Locate the cell with the specified text and output its (X, Y) center coordinate. 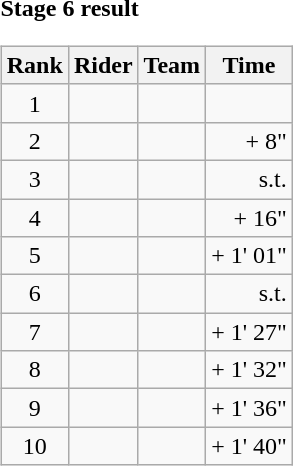
2 (34, 141)
3 (34, 179)
5 (34, 256)
+ 1' 01" (250, 256)
+ 1' 36" (250, 408)
+ 8" (250, 141)
+ 1' 40" (250, 446)
1 (34, 103)
+ 1' 32" (250, 370)
4 (34, 217)
8 (34, 370)
Rank (34, 65)
6 (34, 294)
+ 1' 27" (250, 332)
7 (34, 332)
Time (250, 65)
10 (34, 446)
9 (34, 408)
Team (172, 65)
+ 16" (250, 217)
Rider (103, 65)
